Return (x, y) of the center of cell containing provided text 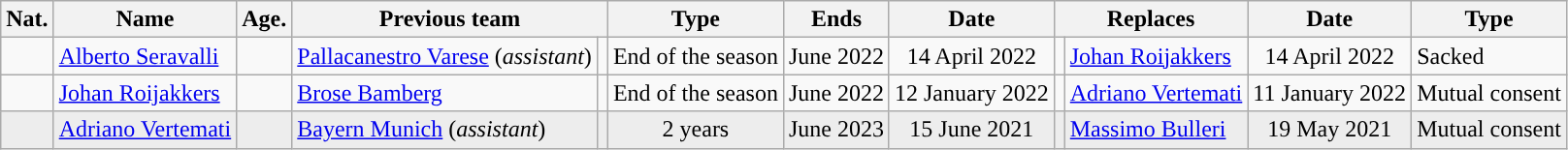
Pallacanestro Varese (assistant) (444, 56)
Name (146, 19)
Alberto Seravalli (146, 56)
2 years (695, 130)
Age. (264, 19)
11 January 2022 (1329, 93)
Ends (836, 19)
Bayern Munich (assistant) (444, 130)
Nat. (27, 19)
12 January 2022 (971, 93)
Previous team (450, 19)
June 2023 (836, 130)
Replaces (1151, 19)
15 June 2021 (971, 130)
19 May 2021 (1329, 130)
Brose Bamberg (444, 93)
Sacked (1489, 56)
Massimo Bulleri (1157, 130)
